Capture the cell that displays the provided text and extract its (x, y) central coordinate. 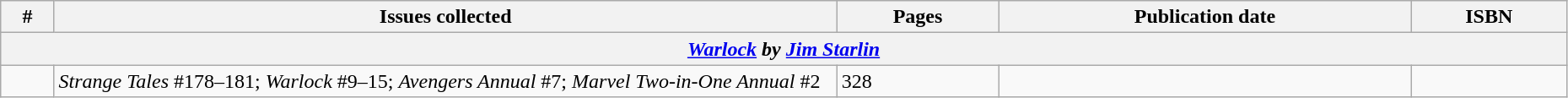
Warlock by Jim Starlin (784, 49)
ISBN (1489, 17)
328 (918, 81)
# (27, 17)
Publication date (1205, 17)
Strange Tales #178–181; Warlock #9–15; Avengers Annual #7; Marvel Two-in-One Annual #2 (445, 81)
Pages (918, 17)
Issues collected (445, 17)
